Determine the [x, y] coordinate at the center of the cell enclosing the given text.  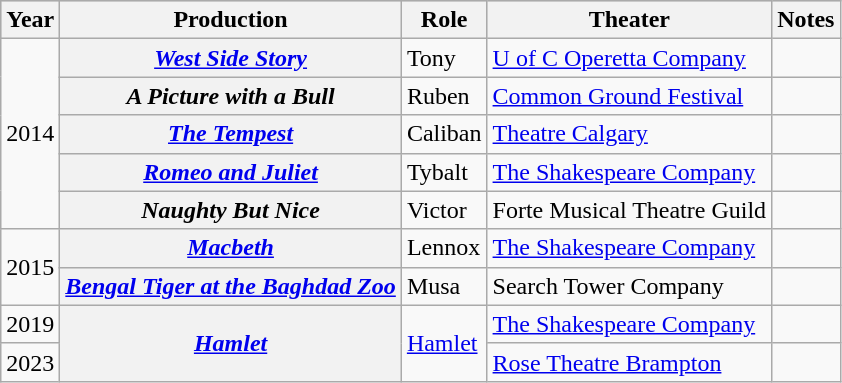
Naughty But Nice [231, 210]
2019 [30, 324]
A Picture with a Bull [231, 96]
2015 [30, 267]
Role [444, 20]
Tony [444, 58]
2014 [30, 134]
Common Ground Festival [630, 96]
Search Tower Company [630, 286]
Macbeth [231, 248]
Lennox [444, 248]
Bengal Tiger at the Baghdad Zoo [231, 286]
U of C Operetta Company [630, 58]
Tybalt [444, 172]
The Tempest [231, 134]
Production [231, 20]
Musa [444, 286]
Ruben [444, 96]
2023 [30, 362]
Year [30, 20]
Caliban [444, 134]
Theater [630, 20]
West Side Story [231, 58]
Victor [444, 210]
Theatre Calgary [630, 134]
Notes [806, 20]
Romeo and Juliet [231, 172]
Forte Musical Theatre Guild [630, 210]
Rose Theatre Brampton [630, 362]
